Identify which cell holds the provided text, then report its (X, Y) central coordinate. 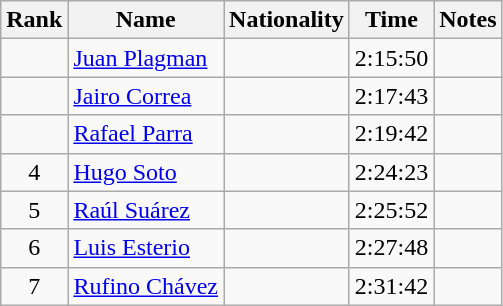
Time (391, 20)
5 (34, 210)
2:27:48 (391, 248)
Rafael Parra (146, 134)
2:15:50 (391, 58)
4 (34, 172)
2:24:23 (391, 172)
Hugo Soto (146, 172)
Jairo Correa (146, 96)
Rank (34, 20)
Name (146, 20)
2:25:52 (391, 210)
6 (34, 248)
7 (34, 286)
2:17:43 (391, 96)
Nationality (287, 20)
Raúl Suárez (146, 210)
Notes (468, 20)
Rufino Chávez (146, 286)
Juan Plagman (146, 58)
2:31:42 (391, 286)
2:19:42 (391, 134)
Luis Esterio (146, 248)
